Search for the cell housing the specified text and yield its [x, y] center coordinate. 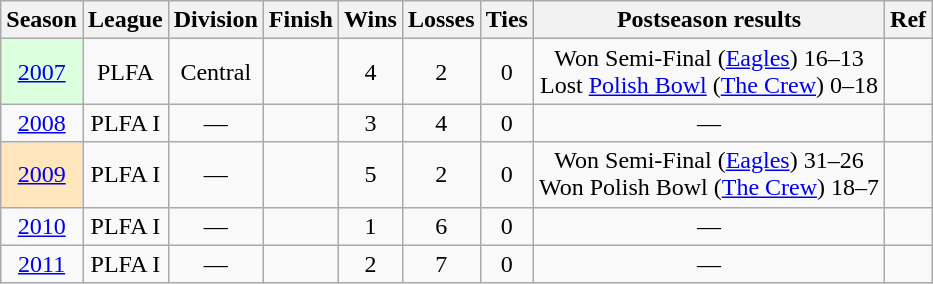
Won Semi-Final (Eagles) 31–26 Won Polish Bowl (The Crew) 18–7 [708, 174]
3 [370, 123]
Ties [506, 20]
Postseason results [708, 20]
2009 [42, 174]
Season [42, 20]
1 [370, 226]
Central [216, 72]
Wins [370, 20]
League [125, 20]
2007 [42, 72]
Division [216, 20]
2011 [42, 264]
Ref [908, 20]
2010 [42, 226]
PLFA [125, 72]
Losses [441, 20]
7 [441, 264]
Finish [300, 20]
6 [441, 226]
5 [370, 174]
Won Semi-Final (Eagles) 16–13 Lost Polish Bowl (The Crew) 0–18 [708, 72]
2008 [42, 123]
